Identify which cell holds the provided text, then report its [X, Y] central coordinate. 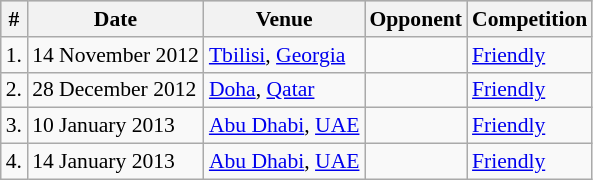
Doha, Qatar [284, 90]
10 January 2013 [116, 126]
Venue [284, 19]
3. [14, 126]
Competition [530, 19]
4. [14, 162]
14 January 2013 [116, 162]
# [14, 19]
Tbilisi, Georgia [284, 55]
2. [14, 90]
Date [116, 19]
1. [14, 55]
28 December 2012 [116, 90]
Opponent [416, 19]
14 November 2012 [116, 55]
